Pinpoint the cell where the given text exists, returning its (X, Y) midpoint coordinate. 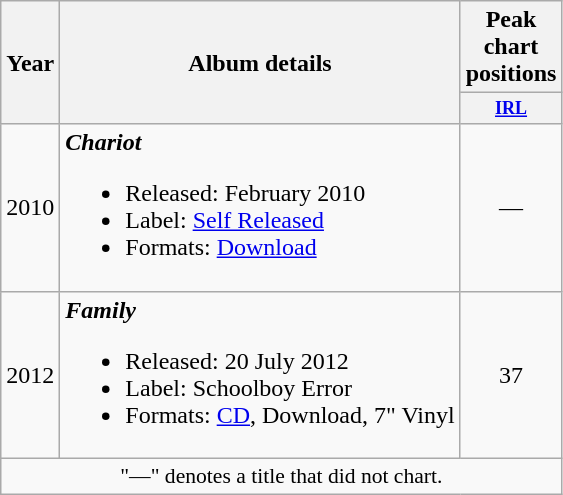
Year (30, 62)
— (511, 208)
Album details (260, 62)
2012 (30, 374)
37 (511, 374)
Peak chart positions (511, 47)
FamilyReleased: 20 July 2012Label: Schoolboy ErrorFormats: CD, Download, 7" Vinyl (260, 374)
IRL (511, 108)
"—" denotes a title that did not chart. (282, 476)
2010 (30, 208)
ChariotReleased: February 2010Label: Self ReleasedFormats: Download (260, 208)
